Pinpoint the cell where the given text exists, returning its [x, y] midpoint coordinate. 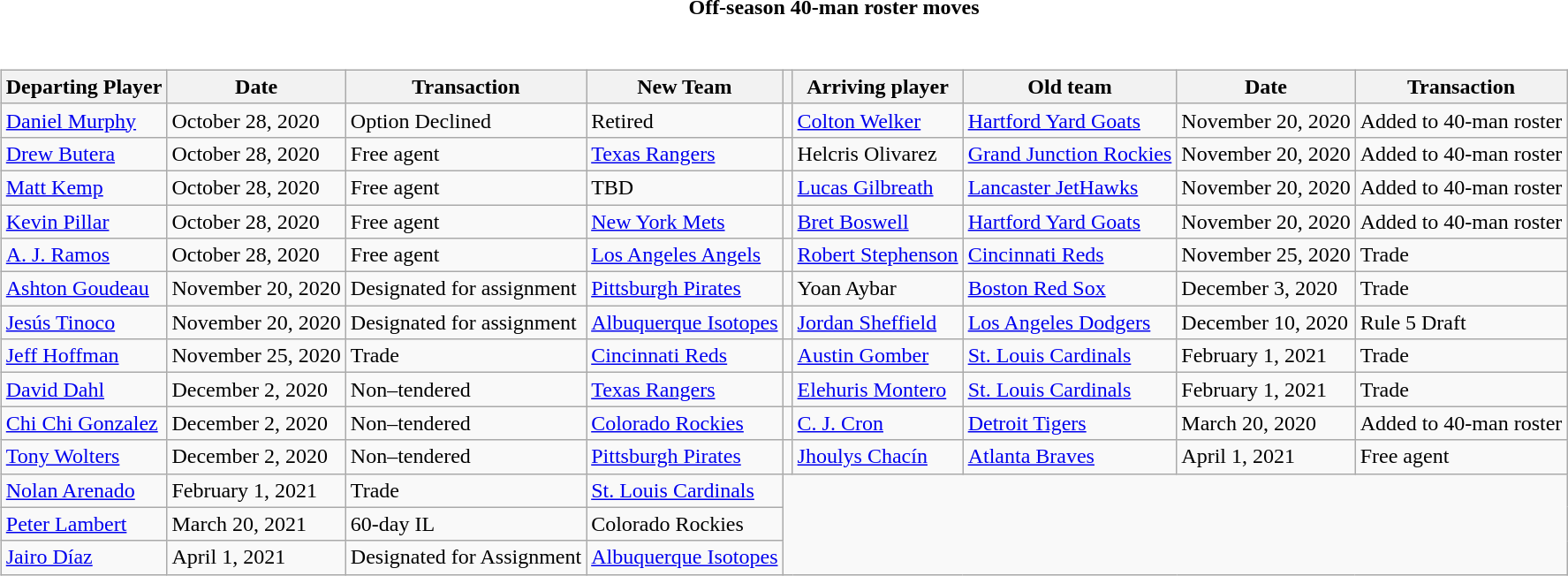
Arriving player [878, 87]
Yoan Aybar [878, 289]
Helcris Olivarez [878, 154]
Jairo Díaz [84, 557]
Retired [685, 120]
Colton Welker [878, 120]
Old team [1070, 87]
Drew Butera [84, 154]
New Team [685, 87]
Bret Boswell [878, 222]
Elehuris Montero [878, 390]
60-day IL [466, 524]
March 20, 2020 [1266, 423]
Kevin Pillar [84, 222]
Jeff Hoffman [84, 356]
Chi Chi Gonzalez [84, 423]
Detroit Tigers [1070, 423]
C. J. Cron [878, 423]
Designated for Assignment [466, 557]
Ashton Goudeau [84, 289]
Boston Red Sox [1070, 289]
December 3, 2020 [1266, 289]
Lancaster JetHawks [1070, 187]
Daniel Murphy [84, 120]
Rule 5 Draft [1461, 322]
Option Declined [466, 120]
Robert Stephenson [878, 255]
Jesús Tinoco [84, 322]
Lucas Gilbreath [878, 187]
Jhoulys Chacín [878, 457]
Matt Kemp [84, 187]
Los Angeles Angels [685, 255]
Tony Wolters [84, 457]
TBD [685, 187]
Jordan Sheffield [878, 322]
Departing Player [84, 87]
December 10, 2020 [1266, 322]
David Dahl [84, 390]
Grand Junction Rockies [1070, 154]
March 20, 2021 [256, 524]
New York Mets [685, 222]
Peter Lambert [84, 524]
Nolan Arenado [84, 490]
Austin Gomber [878, 356]
Atlanta Braves [1070, 457]
Los Angeles Dodgers [1070, 322]
A. J. Ramos [84, 255]
